Output the (x, y) coordinate of the center of the cell containing the given text.  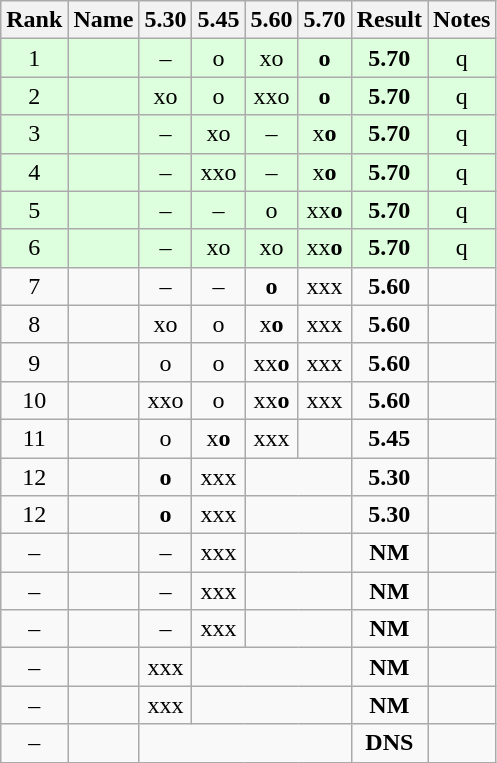
Result (389, 20)
6 (34, 248)
11 (34, 438)
3 (34, 134)
DNS (389, 743)
Notes (462, 20)
5 (34, 210)
9 (34, 362)
2 (34, 96)
Rank (34, 20)
10 (34, 400)
1 (34, 58)
Name (104, 20)
7 (34, 286)
8 (34, 324)
4 (34, 172)
